Provide the (x, y) coordinate of the cell's center where the given text is located.  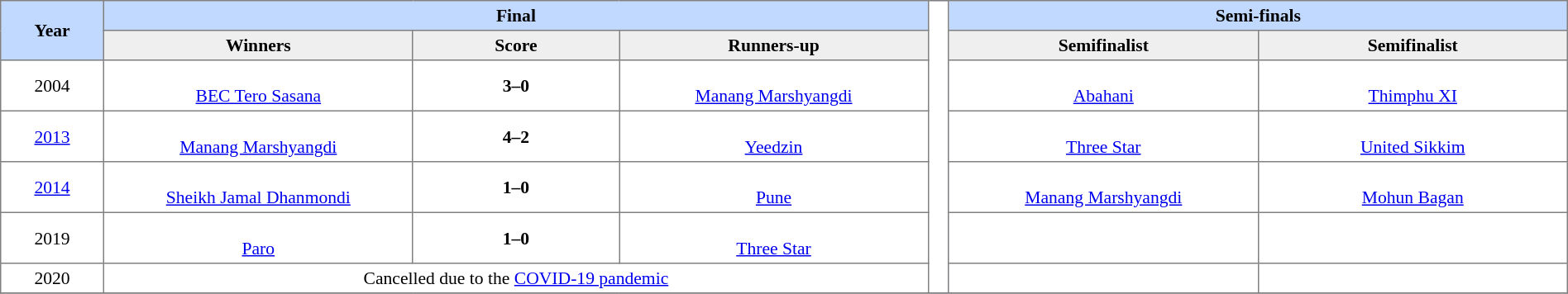
Mohun Bagan (1413, 187)
Final (516, 16)
Score (516, 45)
2019 (53, 238)
Semi-finals (1258, 16)
Winners (258, 45)
2013 (53, 136)
Thimphu XI (1413, 86)
Year (53, 31)
BEC Tero Sasana (258, 86)
Pune (774, 187)
Cancelled due to the COVID-19 pandemic (516, 278)
2020 (53, 278)
Runners-up (774, 45)
Yeedzin (774, 136)
Paro (258, 238)
2004 (53, 86)
United Sikkim (1413, 136)
4–2 (516, 136)
3–0 (516, 86)
Sheikh Jamal Dhanmondi (258, 187)
2014 (53, 187)
Abahani (1103, 86)
